Scan for the cell matching the given text and deliver its (x, y) coordinate at center. 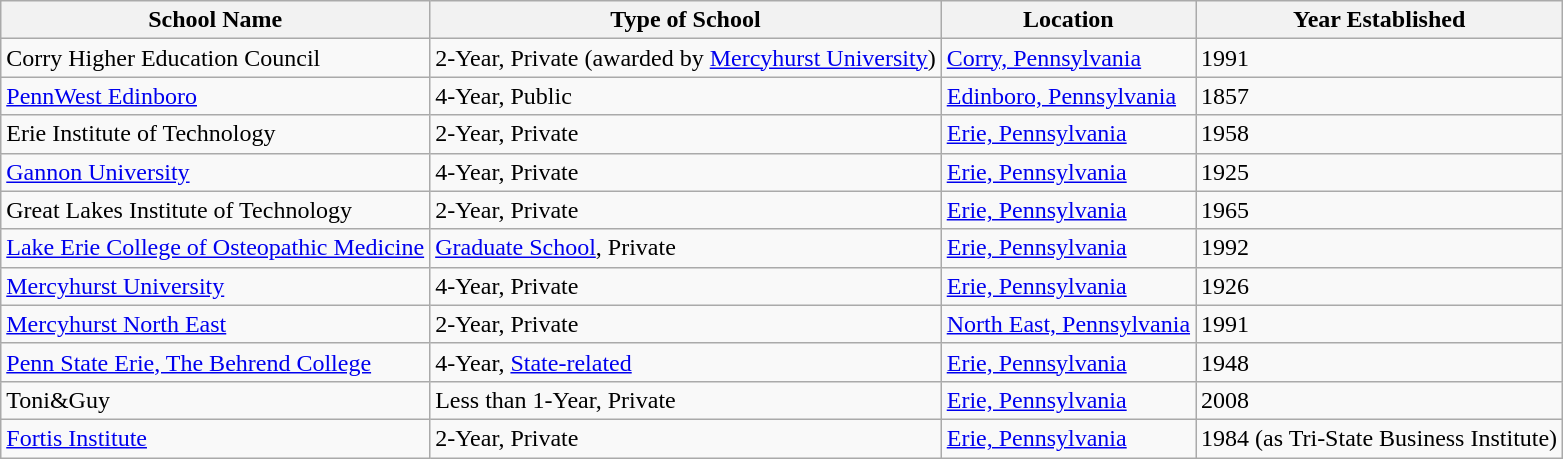
Corry Higher Education Council (216, 58)
4-Year, State-related (686, 362)
Lake Erie College of Osteopathic Medicine (216, 248)
Great Lakes Institute of Technology (216, 210)
2008 (1380, 400)
Corry, Pennsylvania (1068, 58)
2-Year, Private (awarded by Mercyhurst University) (686, 58)
Toni&Guy (216, 400)
Mercyhurst University (216, 286)
1992 (1380, 248)
1857 (1380, 96)
Less than 1-Year, Private (686, 400)
Graduate School, Private (686, 248)
1925 (1380, 172)
School Name (216, 20)
1926 (1380, 286)
Erie Institute of Technology (216, 134)
Penn State Erie, The Behrend College (216, 362)
Type of School (686, 20)
Location (1068, 20)
PennWest Edinboro (216, 96)
1948 (1380, 362)
Edinboro, Pennsylvania (1068, 96)
North East, Pennsylvania (1068, 324)
Fortis Institute (216, 438)
Gannon University (216, 172)
1965 (1380, 210)
4-Year, Public (686, 96)
1958 (1380, 134)
Mercyhurst North East (216, 324)
1984 (as Tri-State Business Institute) (1380, 438)
Year Established (1380, 20)
